Provide the [X, Y] coordinate of the cell's center where the given text is located.  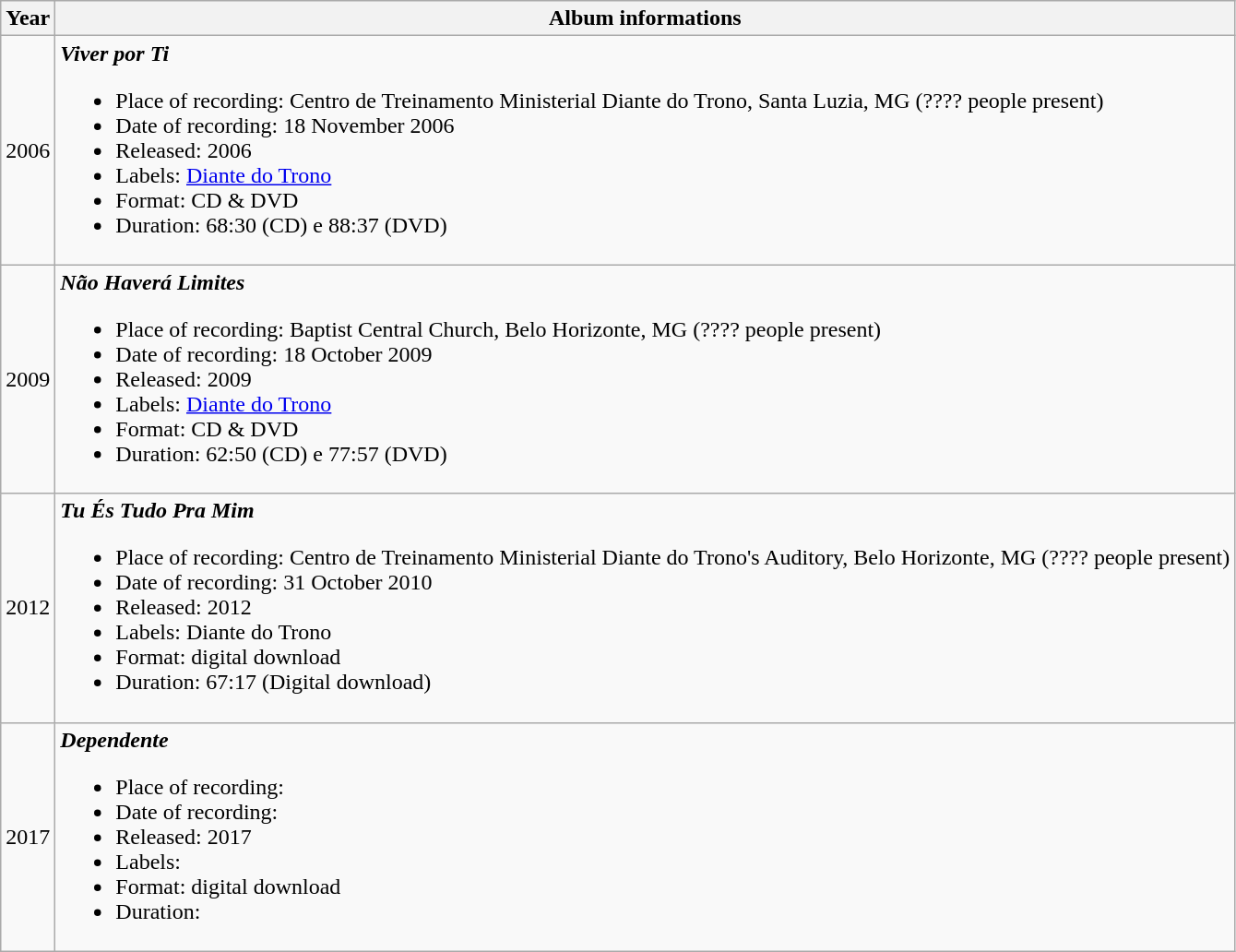
2012 [28, 608]
2009 [28, 379]
Album informations [646, 18]
2006 [28, 150]
2017 [28, 837]
DependentePlace of recording:Date of recording:Released: 2017Labels:Format: digital downloadDuration: [646, 837]
Year [28, 18]
